Provide the (x, y) coordinate of the cell's center where the given text is located.  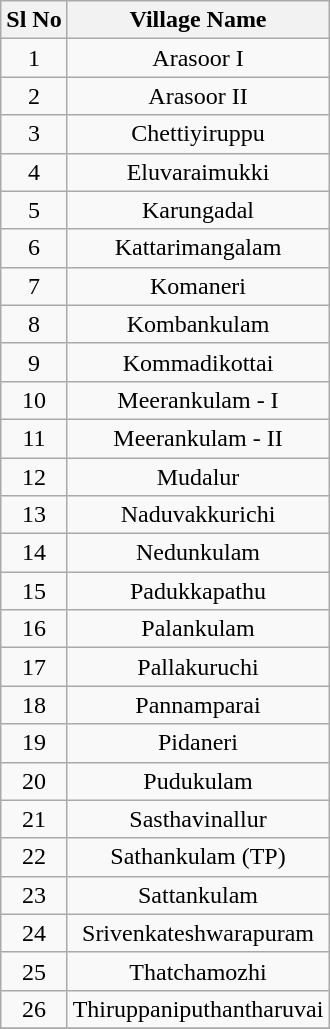
7 (34, 286)
Thatchamozhi (198, 971)
Nedunkulam (198, 553)
8 (34, 324)
Kombankulam (198, 324)
19 (34, 743)
Padukkapathu (198, 591)
5 (34, 210)
24 (34, 933)
4 (34, 172)
Arasoor II (198, 96)
Village Name (198, 20)
3 (34, 134)
Arasoor I (198, 58)
Meerankulam - II (198, 438)
Srivenkateshwarapuram (198, 933)
Sathankulam (TP) (198, 857)
Sattankulam (198, 895)
Meerankulam - I (198, 400)
21 (34, 819)
Thiruppaniputhantharuvai (198, 1009)
Palankulam (198, 629)
Pidaneri (198, 743)
Pallakuruchi (198, 667)
22 (34, 857)
1 (34, 58)
25 (34, 971)
9 (34, 362)
Pudukulam (198, 781)
Chettiyiruppu (198, 134)
11 (34, 438)
23 (34, 895)
20 (34, 781)
Sl No (34, 20)
Karungadal (198, 210)
2 (34, 96)
12 (34, 477)
Kommadikottai (198, 362)
16 (34, 629)
Mudalur (198, 477)
18 (34, 705)
13 (34, 515)
17 (34, 667)
10 (34, 400)
Eluvaraimukki (198, 172)
Naduvakkurichi (198, 515)
15 (34, 591)
14 (34, 553)
Kattarimangalam (198, 248)
26 (34, 1009)
Komaneri (198, 286)
Pannamparai (198, 705)
6 (34, 248)
Sasthavinallur (198, 819)
